Capture the cell that displays the provided text and extract its [x, y] central coordinate. 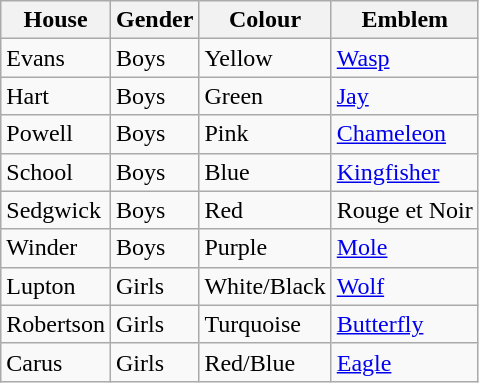
Evans [56, 58]
Blue [265, 172]
Pink [265, 134]
Red [265, 210]
Hart [56, 96]
Colour [265, 20]
Emblem [404, 20]
House [56, 20]
Wasp [404, 58]
Purple [265, 248]
Sedgwick [56, 210]
Chameleon [404, 134]
Carus [56, 362]
Yellow [265, 58]
Butterfly [404, 324]
School [56, 172]
Green [265, 96]
Gender [154, 20]
Eagle [404, 362]
Jay [404, 96]
White/Black [265, 286]
Kingfisher [404, 172]
Powell [56, 134]
Rouge et Noir [404, 210]
Red/Blue [265, 362]
Wolf [404, 286]
Winder [56, 248]
Turquoise [265, 324]
Robertson [56, 324]
Mole [404, 248]
Lupton [56, 286]
